Scan for the cell matching the given text and deliver its (X, Y) coordinate at center. 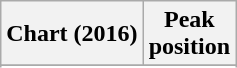
Peakposition (189, 34)
Chart (2016) (72, 34)
